Pinpoint the cell where the given text exists, returning its (X, Y) midpoint coordinate. 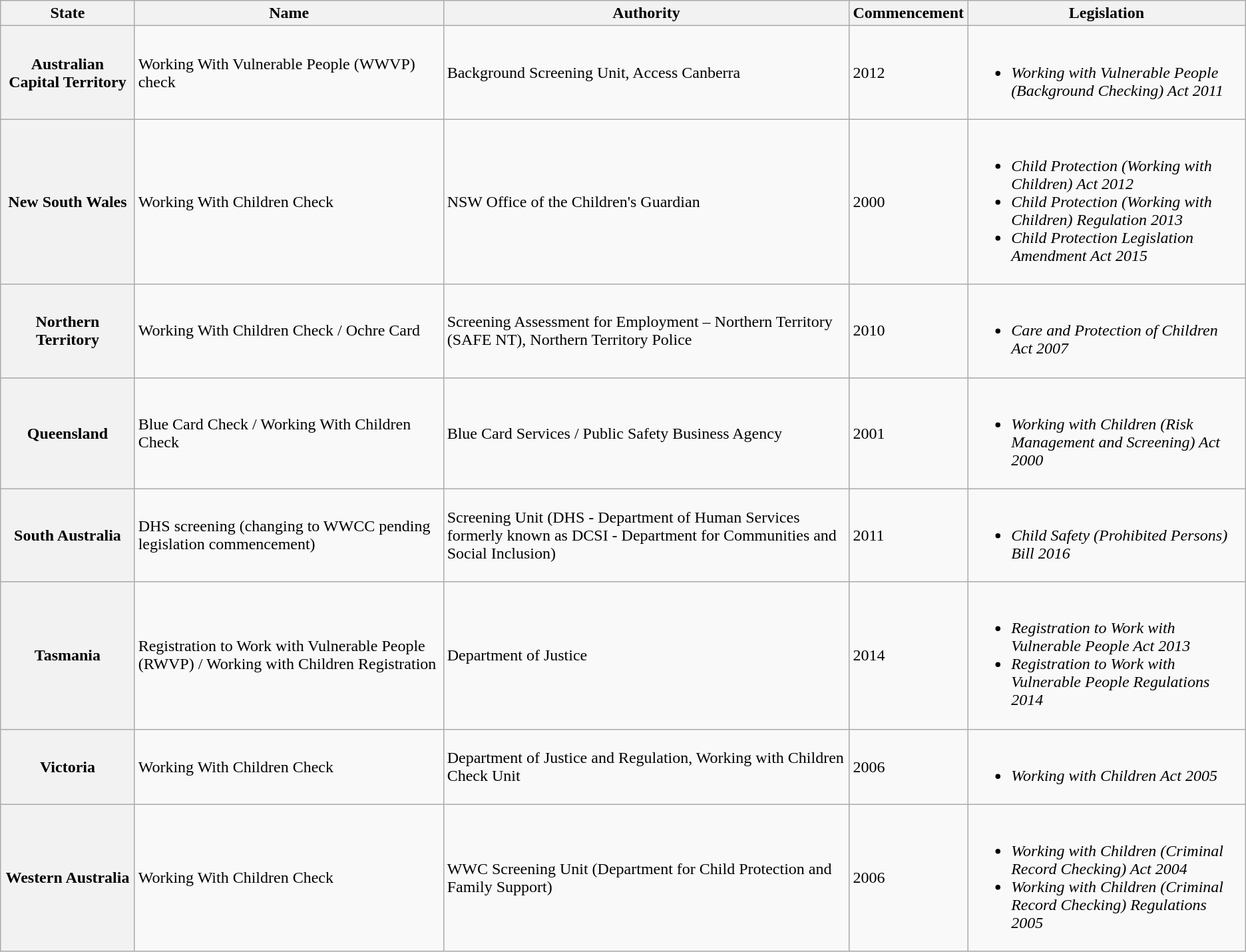
State (68, 13)
Care and Protection of Children Act 2007 (1107, 331)
New South Wales (68, 202)
Queensland (68, 433)
Working With Children Check / Ochre Card (289, 331)
Victoria (68, 767)
2014 (909, 655)
Working With Vulnerable People (WWVP) check (289, 73)
2011 (909, 535)
Department of Justice and Regulation, Working with Children Check Unit (646, 767)
Child Safety (Prohibited Persons) Bill 2016 (1107, 535)
Legislation (1107, 13)
2000 (909, 202)
South Australia (68, 535)
2001 (909, 433)
Western Australia (68, 877)
2010 (909, 331)
Screening Unit (DHS - Department of Human Services formerly known as DCSI - Department for Communities and Social Inclusion) (646, 535)
Working with Vulnerable People (Background Checking) Act 2011 (1107, 73)
NSW Office of the Children's Guardian (646, 202)
WWC Screening Unit (Department for Child Protection and Family Support) (646, 877)
Name (289, 13)
Blue Card Services / Public Safety Business Agency (646, 433)
Tasmania (68, 655)
Background Screening Unit, Access Canberra (646, 73)
Registration to Work with Vulnerable People Act 2013Registration to Work with Vulnerable People Regulations 2014 (1107, 655)
Department of Justice (646, 655)
Authority (646, 13)
Screening Assessment for Employment – Northern Territory (SAFE NT), Northern Territory Police (646, 331)
Working with Children (Risk Management and Screening) Act 2000 (1107, 433)
Commencement (909, 13)
DHS screening (changing to WWCC pending legislation commencement) (289, 535)
Working with Children (Criminal Record Checking) Act 2004Working with Children (Criminal Record Checking) Regulations 2005 (1107, 877)
Registration to Work with Vulnerable People (RWVP) / Working with Children Registration (289, 655)
Working with Children Act 2005 (1107, 767)
Northern Territory (68, 331)
2012 (909, 73)
Blue Card Check / Working With Children Check (289, 433)
Australian Capital Territory (68, 73)
